Locate the cell with the specified text and output its (X, Y) center coordinate. 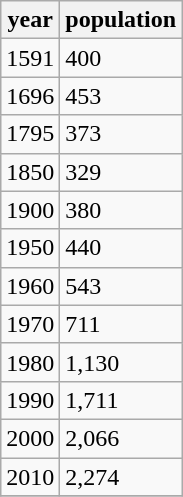
1960 (30, 286)
2000 (30, 438)
1980 (30, 362)
1850 (30, 172)
2010 (30, 477)
1900 (30, 210)
1,711 (121, 400)
1950 (30, 248)
373 (121, 134)
453 (121, 96)
1970 (30, 324)
380 (121, 210)
1591 (30, 58)
1795 (30, 134)
2,066 (121, 438)
543 (121, 286)
400 (121, 58)
711 (121, 324)
1990 (30, 400)
329 (121, 172)
440 (121, 248)
population (121, 20)
year (30, 20)
1696 (30, 96)
1,130 (121, 362)
2,274 (121, 477)
